Provide the [x, y] coordinate of the cell's center where the given text is located.  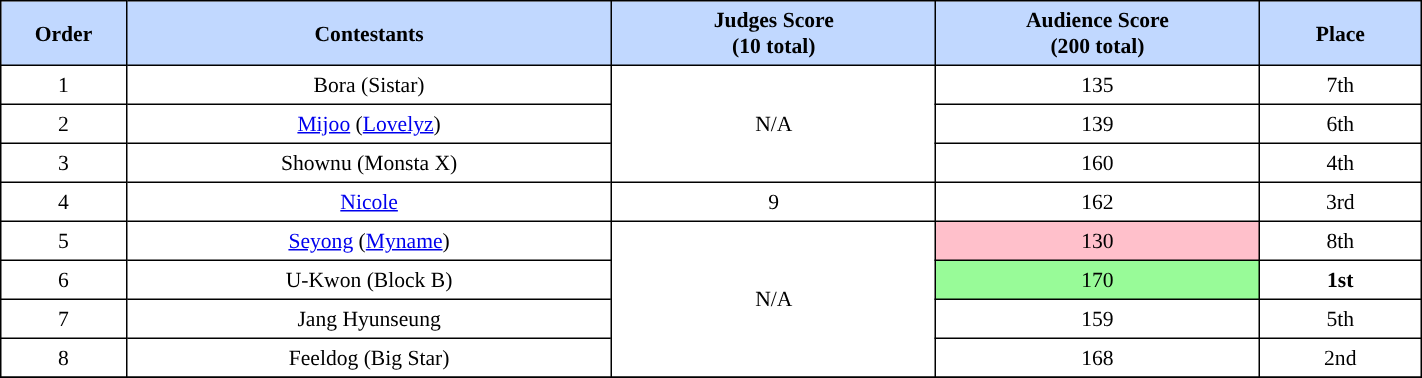
170 [1098, 280]
Place [1340, 33]
1 [64, 84]
139 [1098, 124]
159 [1098, 318]
168 [1098, 358]
Jang Hyunseung [369, 318]
8th [1340, 240]
Audience Score(200 total) [1098, 33]
8 [64, 358]
160 [1098, 162]
Nicole [369, 202]
9 [774, 202]
3 [64, 162]
5 [64, 240]
U-Kwon (Block B) [369, 280]
Shownu (Monsta X) [369, 162]
130 [1098, 240]
Mijoo (Lovelyz) [369, 124]
2nd [1340, 358]
4th [1340, 162]
4 [64, 202]
3rd [1340, 202]
2 [64, 124]
162 [1098, 202]
5th [1340, 318]
7th [1340, 84]
Order [64, 33]
Contestants [369, 33]
6th [1340, 124]
Bora (Sistar) [369, 84]
Judges Score(10 total) [774, 33]
1st [1340, 280]
Feeldog (Big Star) [369, 358]
7 [64, 318]
135 [1098, 84]
6 [64, 280]
Seyong (Myname) [369, 240]
